Return [x, y] of the center of cell containing provided text 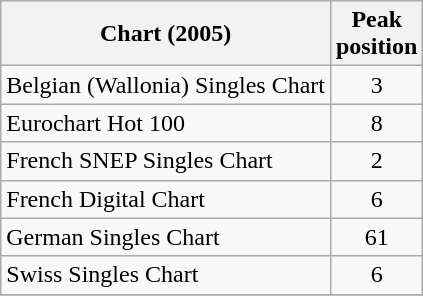
Chart (2005) [166, 34]
8 [376, 123]
Swiss Singles Chart [166, 275]
Belgian (Wallonia) Singles Chart [166, 85]
Eurochart Hot 100 [166, 123]
Peakposition [376, 34]
61 [376, 237]
2 [376, 161]
3 [376, 85]
French SNEP Singles Chart [166, 161]
French Digital Chart [166, 199]
German Singles Chart [166, 237]
